Determine the (X, Y) coordinate at the center of the cell enclosing the given text.  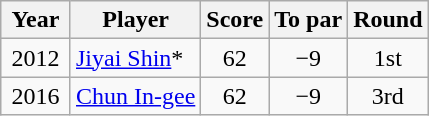
Chun In-gee (135, 96)
3rd (388, 96)
Score (235, 20)
Player (135, 20)
To par (308, 20)
1st (388, 58)
2012 (36, 58)
2016 (36, 96)
Year (36, 20)
Jiyai Shin* (135, 58)
Round (388, 20)
